For the text-containing cell, return its midpoint in (x, y) coordinate format. 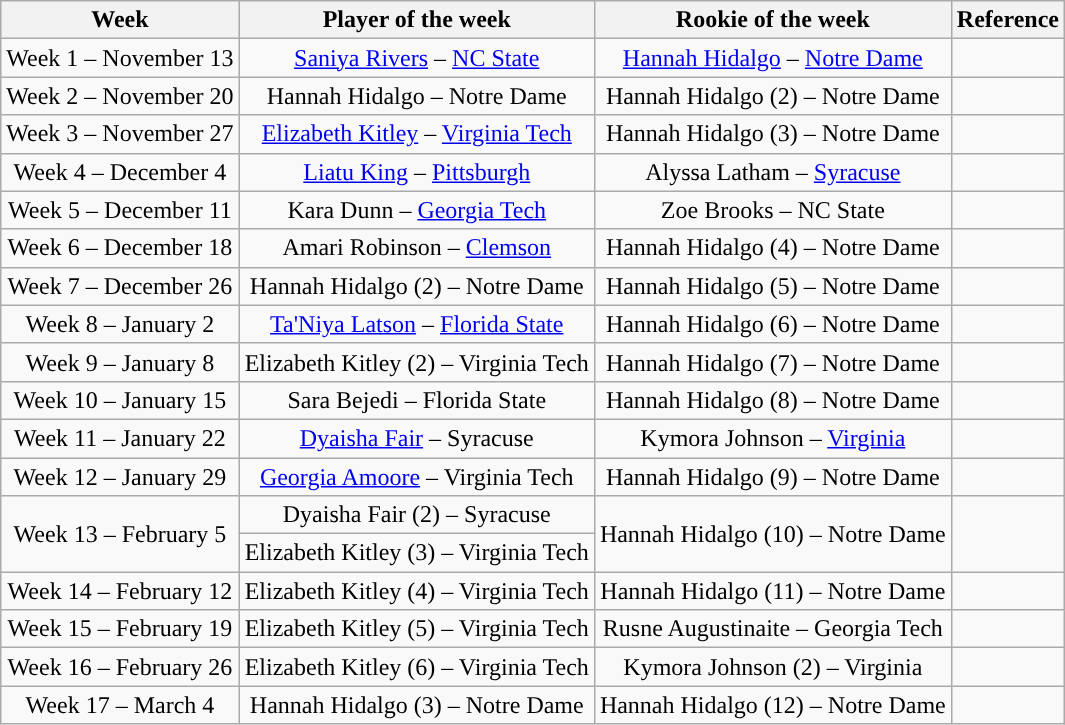
Elizabeth Kitley (3) – Virginia Tech (416, 553)
Elizabeth Kitley (5) – Virginia Tech (416, 629)
Liatu King – Pittsburgh (416, 172)
Amari Robinson – Clemson (416, 248)
Kymora Johnson (2) – Virginia (772, 667)
Hannah Hidalgo (12) – Notre Dame (772, 705)
Rusne Augustinaite – Georgia Tech (772, 629)
Elizabeth Kitley – Virginia Tech (416, 134)
Week 14 – February 12 (120, 591)
Reference (1008, 20)
Week 4 – December 4 (120, 172)
Week 13 – February 5 (120, 534)
Elizabeth Kitley (4) – Virginia Tech (416, 591)
Hannah Hidalgo (4) – Notre Dame (772, 248)
Georgia Amoore – Virginia Tech (416, 477)
Elizabeth Kitley (2) – Virginia Tech (416, 362)
Week 3 – November 27 (120, 134)
Week (120, 20)
Ta'Niya Latson – Florida State (416, 324)
Alyssa Latham – Syracuse (772, 172)
Hannah Hidalgo (8) – Notre Dame (772, 400)
Hannah Hidalgo (11) – Notre Dame (772, 591)
Hannah Hidalgo (10) – Notre Dame (772, 534)
Week 16 – February 26 (120, 667)
Dyaisha Fair – Syracuse (416, 438)
Week 15 – February 19 (120, 629)
Saniya Rivers – NC State (416, 58)
Dyaisha Fair (2) – Syracuse (416, 515)
Rookie of the week (772, 20)
Kara Dunn – Georgia Tech (416, 210)
Elizabeth Kitley (6) – Virginia Tech (416, 667)
Week 12 – January 29 (120, 477)
Week 7 – December 26 (120, 286)
Hannah Hidalgo (5) – Notre Dame (772, 286)
Week 2 – November 20 (120, 96)
Week 5 – December 11 (120, 210)
Week 9 – January 8 (120, 362)
Sara Bejedi – Florida State (416, 400)
Hannah Hidalgo (6) – Notre Dame (772, 324)
Week 11 – January 22 (120, 438)
Week 1 – November 13 (120, 58)
Player of the week (416, 20)
Hannah Hidalgo (7) – Notre Dame (772, 362)
Week 17 – March 4 (120, 705)
Week 6 – December 18 (120, 248)
Zoe Brooks – NC State (772, 210)
Kymora Johnson – Virginia (772, 438)
Week 10 – January 15 (120, 400)
Hannah Hidalgo (9) – Notre Dame (772, 477)
Week 8 – January 2 (120, 324)
